Determine the [X, Y] coordinate at the center of the cell enclosing the given text.  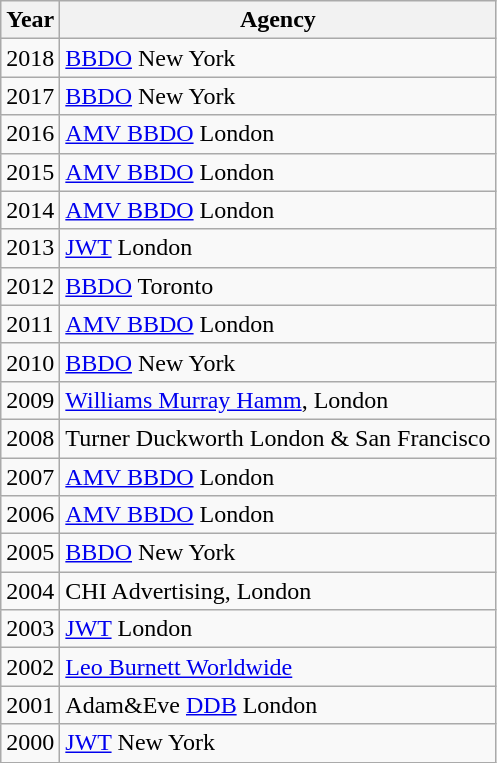
2014 [30, 210]
2015 [30, 172]
BBDO Toronto [278, 286]
2008 [30, 438]
2013 [30, 248]
JWT New York [278, 743]
2001 [30, 705]
CHI Advertising, London [278, 591]
Agency [278, 20]
Year [30, 20]
2016 [30, 134]
2017 [30, 96]
2010 [30, 362]
2002 [30, 667]
2009 [30, 400]
2006 [30, 515]
2000 [30, 743]
2018 [30, 58]
Williams Murray Hamm, London [278, 400]
Turner Duckworth London & San Francisco [278, 438]
2003 [30, 629]
2007 [30, 477]
Adam&Eve DDB London [278, 705]
2005 [30, 553]
2012 [30, 286]
Leo Burnett Worldwide [278, 667]
2004 [30, 591]
2011 [30, 324]
